Output the (X, Y) coordinate of the center of the cell containing the given text.  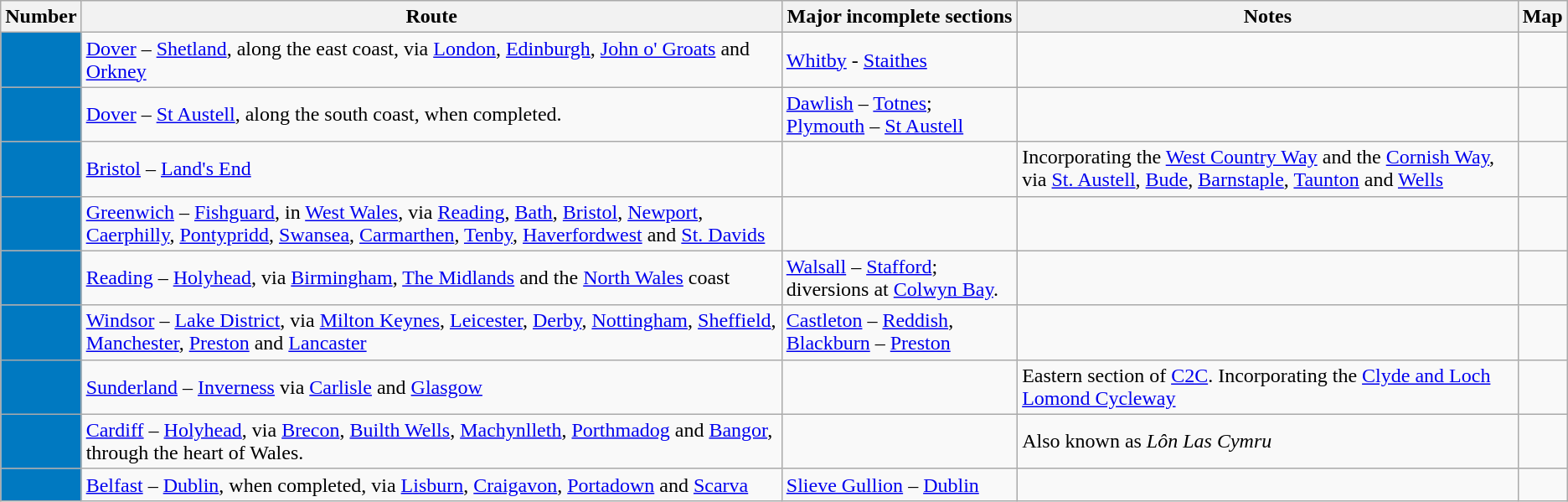
Castleton – Reddish, Blackburn – Preston (900, 332)
Also known as Lôn Las Cymru (1268, 441)
Number (41, 17)
Cardiff – Holyhead, via Brecon, Builth Wells, Machynlleth, Porthmadog and Bangor, through the heart of Wales. (431, 441)
Dover – Shetland, along the east coast, via London, Edinburgh, John o' Groats and Orkney (431, 60)
Walsall – Stafford; diversions at Colwyn Bay. (900, 278)
Major incomplete sections (900, 17)
Eastern section of C2C. Incorporating the Clyde and Loch Lomond Cycleway (1268, 387)
Belfast – Dublin, when completed, via Lisburn, Craigavon, Portadown and Scarva (431, 484)
Notes (1268, 17)
Slieve Gullion – Dublin (900, 484)
Bristol – Land's End (431, 169)
Whitby - Staithes (900, 60)
Reading – Holyhead, via Birmingham, The Midlands and the North Wales coast (431, 278)
Route (431, 17)
Incorporating the West Country Way and the Cornish Way, via St. Austell, Bude, Barnstaple, Taunton and Wells (1268, 169)
Map (1543, 17)
Dawlish – Totnes; Plymouth – St Austell (900, 114)
Dover – St Austell, along the south coast, when completed. (431, 114)
Windsor – Lake District, via Milton Keynes, Leicester, Derby, Nottingham, Sheffield, Manchester, Preston and Lancaster (431, 332)
Sunderland – Inverness via Carlisle and Glasgow (431, 387)
